Output the [X, Y] coordinate of the center of the cell containing the given text.  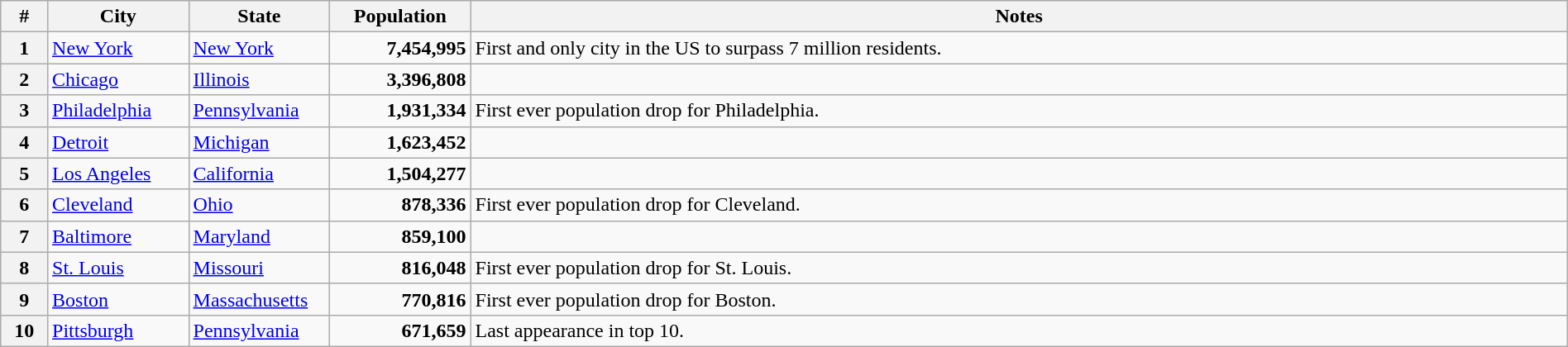
First ever population drop for Philadelphia. [1019, 111]
Los Angeles [118, 173]
Notes [1019, 17]
First ever population drop for St. Louis. [1019, 268]
1 [25, 48]
Detroit [118, 142]
Illinois [259, 79]
3 [25, 111]
Chicago [118, 79]
Maryland [259, 236]
6 [25, 205]
City [118, 17]
816,048 [400, 268]
Boston [118, 299]
9 [25, 299]
State [259, 17]
Pittsburgh [118, 330]
10 [25, 330]
California [259, 173]
Missouri [259, 268]
Philadelphia [118, 111]
859,100 [400, 236]
# [25, 17]
Massachusetts [259, 299]
1,931,334 [400, 111]
Michigan [259, 142]
770,816 [400, 299]
7 [25, 236]
Population [400, 17]
Cleveland [118, 205]
671,659 [400, 330]
3,396,808 [400, 79]
8 [25, 268]
5 [25, 173]
1,623,452 [400, 142]
First ever population drop for Cleveland. [1019, 205]
7,454,995 [400, 48]
First ever population drop for Boston. [1019, 299]
4 [25, 142]
Ohio [259, 205]
Baltimore [118, 236]
1,504,277 [400, 173]
First and only city in the US to surpass 7 million residents. [1019, 48]
St. Louis [118, 268]
878,336 [400, 205]
2 [25, 79]
Last appearance in top 10. [1019, 330]
